Determine the [X, Y] coordinate at the center of the cell enclosing the given text.  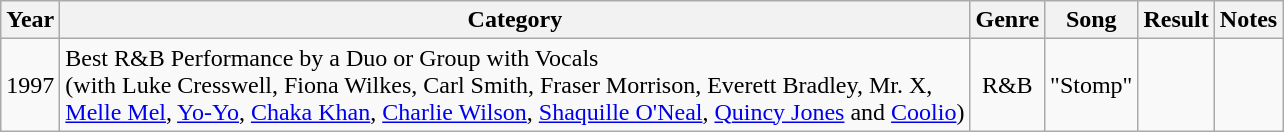
R&B [1008, 85]
Category [515, 20]
"Stomp" [1092, 85]
Year [30, 20]
Notes [1248, 20]
Result [1176, 20]
1997 [30, 85]
Genre [1008, 20]
Song [1092, 20]
